Detect which cell encompasses the target text, then output its (x, y) center coordinate. 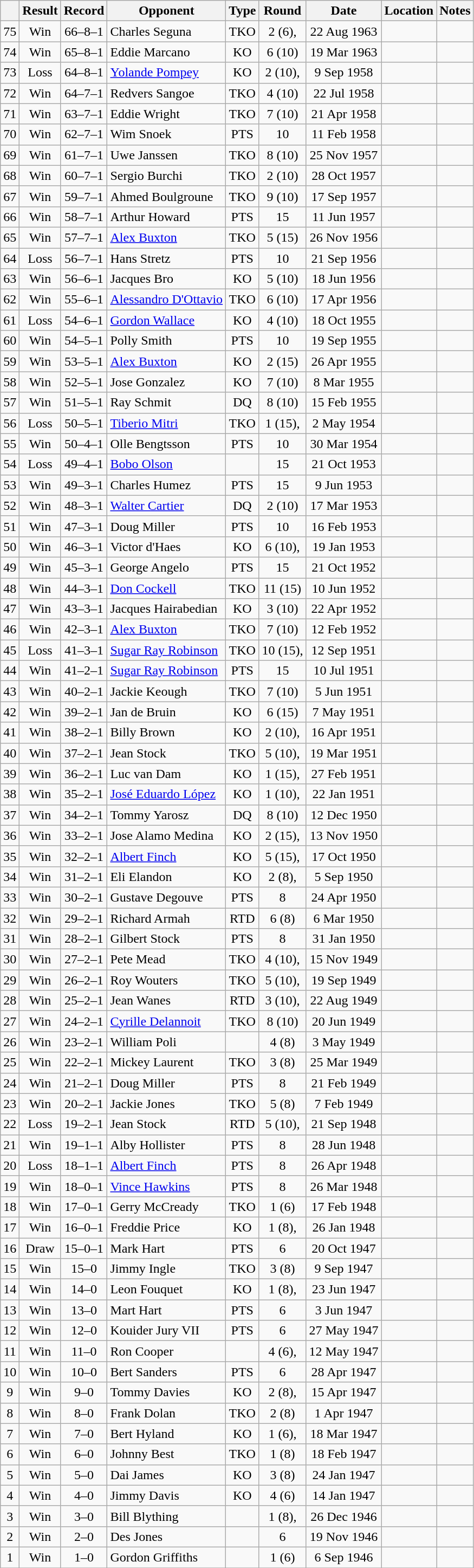
Olle Bengtsson (167, 444)
2 (6), (283, 31)
Mart Hart (167, 1310)
45–3–1 (84, 567)
51–5–1 (84, 403)
7 Feb 1949 (343, 1104)
69 (10, 155)
Don Cockell (167, 588)
61 (10, 320)
28 (10, 1001)
26 (10, 1042)
18 Feb 1947 (343, 1454)
71 (10, 114)
20 (10, 1165)
25–2–1 (84, 1001)
16–0–1 (84, 1227)
13 (10, 1310)
30–2–1 (84, 897)
2 (8) (283, 1413)
9 Sep 1947 (343, 1269)
Leon Fouquet (167, 1290)
21 Sep 1956 (343, 258)
41–2–1 (84, 671)
Arthur Howard (167, 217)
Jacques Bro (167, 279)
Round (283, 11)
47 (10, 609)
9 Jun 1953 (343, 485)
5 Sep 1950 (343, 877)
8 Mar 1955 (343, 382)
1–0 (84, 1557)
Des Jones (167, 1537)
Hans Stretz (167, 258)
Bert Hyland (167, 1434)
Tommy Davies (167, 1392)
21 Apr 1958 (343, 114)
26 Apr 1948 (343, 1165)
Jean Wanes (167, 1001)
65 (10, 237)
17 (10, 1227)
Eddie Marcano (167, 52)
35–2–1 (84, 794)
18 Jun 1956 (343, 279)
40–2–1 (84, 691)
18 Mar 1947 (343, 1434)
6 (10), (283, 547)
Redvers Sangoe (167, 93)
Jimmy Ingle (167, 1269)
Mark Hart (167, 1248)
Jose Alamo Medina (167, 835)
4 (8) (283, 1042)
64–7–1 (84, 93)
Bill Blything (167, 1516)
Frank Dolan (167, 1413)
19 Sep 1949 (343, 980)
Eddie Wright (167, 114)
32–2–1 (84, 856)
23 Jun 1947 (343, 1290)
Gustave Degouve (167, 897)
64–8–1 (84, 73)
4 (10, 1495)
Bobo Olson (167, 464)
Jackie Jones (167, 1104)
21 Oct 1952 (343, 567)
48 (10, 588)
9 Sep 1958 (343, 73)
Cyrille Delannoit (167, 1021)
20 Jun 1949 (343, 1021)
Jimmy Davis (167, 1495)
19–2–1 (84, 1124)
45 (10, 650)
Gordon Wallace (167, 320)
74 (10, 52)
Jan de Bruin (167, 712)
65–8–1 (84, 52)
28 Jun 1948 (343, 1145)
5 Jun 1951 (343, 691)
22–2–1 (84, 1062)
67 (10, 196)
Jackie Keough (167, 691)
32 (10, 918)
34–2–1 (84, 815)
2 (15) (283, 361)
10 (15), (283, 650)
24–2–1 (84, 1021)
Alby Hollister (167, 1145)
73 (10, 73)
31 Jan 1950 (343, 939)
7–0 (84, 1434)
17 Oct 1950 (343, 856)
25 Nov 1957 (343, 155)
Ray Schmit (167, 403)
31–2–1 (84, 877)
Luc van Dam (167, 774)
1 (8) (283, 1454)
39 (10, 774)
17 Sep 1957 (343, 196)
44–3–1 (84, 588)
23 (10, 1104)
9 (10) (283, 196)
26 Nov 1956 (343, 237)
Ahmed Boulgroune (167, 196)
9 (10, 1392)
54–6–1 (84, 320)
46 (10, 630)
27 Feb 1951 (343, 774)
Notes (455, 11)
7 (10, 1434)
70 (10, 134)
18 (10, 1207)
2 May 1954 (343, 423)
Johnny Best (167, 1454)
3–0 (84, 1516)
19 (10, 1186)
19 Mar 1963 (343, 52)
Wim Snoek (167, 134)
52 (10, 506)
28–2–1 (84, 939)
Charles Humez (167, 485)
Dai James (167, 1475)
49–4–1 (84, 464)
15 Feb 1955 (343, 403)
11 Jun 1957 (343, 217)
12 May 1947 (343, 1351)
5 (8) (283, 1104)
Kouider Jury VII (167, 1331)
31 (10, 939)
43 (10, 691)
16 (10, 1248)
Jacques Hairabedian (167, 609)
Gordon Griffiths (167, 1557)
Victor d'Haes (167, 547)
12–0 (84, 1331)
24 Apr 1950 (343, 897)
57 (10, 403)
42–3–1 (84, 630)
59 (10, 361)
36–2–1 (84, 774)
46–3–1 (84, 547)
33–2–1 (84, 835)
26 Jan 1948 (343, 1227)
19 Jan 1953 (343, 547)
27 May 1947 (343, 1331)
14 (10, 1290)
2 (10, 1537)
4 (10), (283, 960)
20–2–1 (84, 1104)
2–0 (84, 1537)
54–5–1 (84, 341)
22 Aug 1949 (343, 1001)
Freddie Price (167, 1227)
Draw (40, 1248)
2 (15), (283, 835)
1 (6), (283, 1434)
5 (15) (283, 237)
19 Nov 1946 (343, 1537)
22 Aug 1963 (343, 31)
54 (10, 464)
59–7–1 (84, 196)
10 Jun 1952 (343, 588)
José Eduardo López (167, 794)
21 Oct 1953 (343, 464)
22 Jan 1951 (343, 794)
12 (10, 1331)
25 Mar 1949 (343, 1062)
Pete Mead (167, 960)
26 Apr 1955 (343, 361)
50–5–1 (84, 423)
Yolande Pompey (167, 73)
5 (15), (283, 856)
18–0–1 (84, 1186)
17 Mar 1953 (343, 506)
66–8–1 (84, 31)
26 Mar 1948 (343, 1186)
49–3–1 (84, 485)
16 Apr 1951 (343, 733)
12 Dec 1950 (343, 815)
37–2–1 (84, 753)
17 Apr 1956 (343, 300)
63–7–1 (84, 114)
Eli Elandon (167, 877)
39–2–1 (84, 712)
Vince Hawkins (167, 1186)
40 (10, 753)
Bert Sanders (167, 1372)
18–1–1 (84, 1165)
Tommy Yarosz (167, 815)
61–7–1 (84, 155)
Tiberio Mitri (167, 423)
34 (10, 877)
33 (10, 897)
38 (10, 794)
53 (10, 485)
15–0 (84, 1269)
62 (10, 300)
Walter Cartier (167, 506)
6–0 (84, 1454)
12 Feb 1952 (343, 630)
63 (10, 279)
15 Nov 1949 (343, 960)
20 Oct 1947 (343, 1248)
58–7–1 (84, 217)
6 Sep 1946 (343, 1557)
4–0 (84, 1495)
6 (8) (283, 918)
24 Jan 1947 (343, 1475)
21–2–1 (84, 1083)
57–7–1 (84, 237)
Type (243, 11)
62–7–1 (84, 134)
55–6–1 (84, 300)
Gerry McCready (167, 1207)
25 (10, 1062)
60 (10, 341)
Gilbert Stock (167, 939)
Roy Wouters (167, 980)
5 (10) (283, 279)
41 (10, 733)
Billy Brown (167, 733)
Location (409, 11)
6 Mar 1950 (343, 918)
Ron Cooper (167, 1351)
37 (10, 815)
17–0–1 (84, 1207)
55 (10, 444)
58 (10, 382)
4 (6), (283, 1351)
41–3–1 (84, 650)
51 (10, 526)
Result (40, 11)
53–5–1 (84, 361)
56–6–1 (84, 279)
1 Apr 1947 (343, 1413)
5 (10, 1475)
72 (10, 93)
38–2–1 (84, 733)
12 Sep 1951 (343, 650)
29 (10, 980)
22 (10, 1124)
William Poli (167, 1042)
16 Feb 1953 (343, 526)
35 (10, 856)
30 (10, 960)
49 (10, 567)
Date (343, 11)
28 Apr 1947 (343, 1372)
19–1–1 (84, 1145)
75 (10, 31)
29–2–1 (84, 918)
56 (10, 423)
14 Jan 1947 (343, 1495)
42 (10, 712)
3 (10, 1516)
15–0–1 (84, 1248)
11 (15) (283, 588)
Sergio Burchi (167, 176)
Jose Gonzalez (167, 382)
22 Apr 1952 (343, 609)
17 Feb 1948 (343, 1207)
56–7–1 (84, 258)
19 Sep 1955 (343, 341)
7 May 1951 (343, 712)
27–2–1 (84, 960)
Mickey Laurent (167, 1062)
11 Feb 1958 (343, 134)
26–2–1 (84, 980)
48–3–1 (84, 506)
27 (10, 1021)
30 Mar 1954 (343, 444)
24 (10, 1083)
11–0 (84, 1351)
21 (10, 1145)
10–0 (84, 1372)
36 (10, 835)
Record (84, 11)
22 Jul 1958 (343, 93)
15 Apr 1947 (343, 1392)
50–4–1 (84, 444)
13 Nov 1950 (343, 835)
Uwe Janssen (167, 155)
26 Dec 1946 (343, 1516)
1 (10, 1557)
5–0 (84, 1475)
8–0 (84, 1413)
1 (10), (283, 794)
3 May 1949 (343, 1042)
19 Mar 1951 (343, 753)
52–5–1 (84, 382)
66 (10, 217)
6 (15) (283, 712)
Opponent (167, 11)
George Angelo (167, 567)
Polly Smith (167, 341)
21 Sep 1948 (343, 1124)
3 (10) (283, 609)
9–0 (84, 1392)
3 (10), (283, 1001)
28 Oct 1957 (343, 176)
50 (10, 547)
Alessandro D'Ottavio (167, 300)
Charles Seguna (167, 31)
11 (10, 1351)
68 (10, 176)
13–0 (84, 1310)
Richard Armah (167, 918)
3 Jun 1947 (343, 1310)
43–3–1 (84, 609)
21 Feb 1949 (343, 1083)
23–2–1 (84, 1042)
44 (10, 671)
47–3–1 (84, 526)
14–0 (84, 1290)
64 (10, 258)
4 (6) (283, 1495)
10 Jul 1951 (343, 671)
60–7–1 (84, 176)
18 Oct 1955 (343, 320)
